Determine the [x, y] coordinate at the center of the cell enclosing the given text.  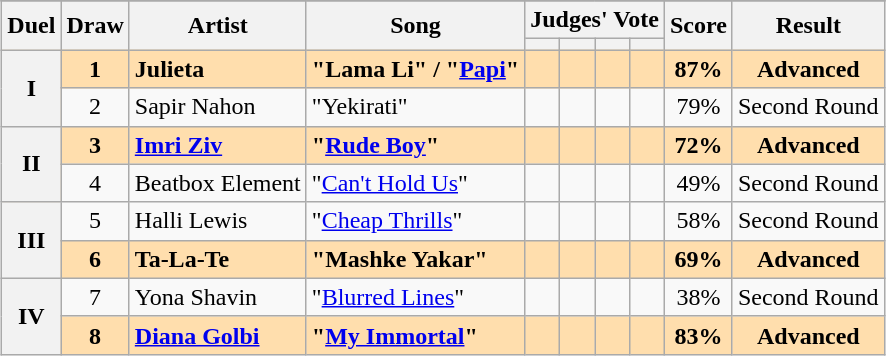
II [32, 164]
"Mashke Yakar" [415, 259]
Halli Lewis [218, 221]
83% [698, 335]
49% [698, 183]
Yona Shavin [218, 297]
"Can't Hold Us" [415, 183]
IV [32, 316]
Artist [218, 26]
1 [95, 69]
Julieta [218, 69]
"My Immortal" [415, 335]
"Rude Boy" [415, 145]
Judges' Vote [595, 20]
III [32, 240]
4 [95, 183]
38% [698, 297]
"Lama Li" / "Papi" [415, 69]
69% [698, 259]
8 [95, 335]
"Cheap Thrills" [415, 221]
Song [415, 26]
Score [698, 26]
58% [698, 221]
2 [95, 107]
Diana Golbi [218, 335]
Sapir Nahon [218, 107]
Beatbox Element [218, 183]
"Yekirati" [415, 107]
87% [698, 69]
7 [95, 297]
72% [698, 145]
Duel [32, 26]
I [32, 88]
Imri Ziv [218, 145]
Draw [95, 26]
5 [95, 221]
Result [808, 26]
Ta-La-Te [218, 259]
3 [95, 145]
6 [95, 259]
"Blurred Lines" [415, 297]
79% [698, 107]
